Capture the cell that displays the provided text and extract its (X, Y) central coordinate. 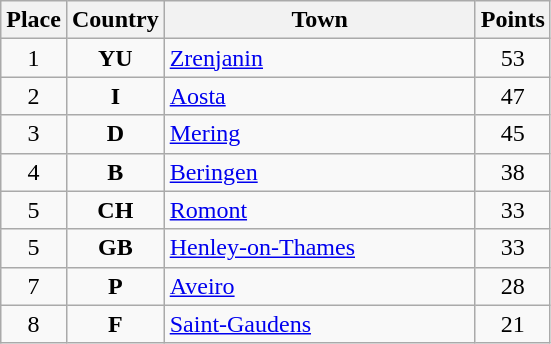
Aosta (320, 96)
P (115, 286)
Henley-on-Thames (320, 248)
YU (115, 58)
Zrenjanin (320, 58)
Points (512, 20)
45 (512, 134)
21 (512, 324)
1 (34, 58)
47 (512, 96)
Mering (320, 134)
7 (34, 286)
38 (512, 172)
CH (115, 210)
Place (34, 20)
2 (34, 96)
Saint-Gaudens (320, 324)
Country (115, 20)
3 (34, 134)
D (115, 134)
Town (320, 20)
8 (34, 324)
F (115, 324)
B (115, 172)
I (115, 96)
GB (115, 248)
28 (512, 286)
Beringen (320, 172)
Romont (320, 210)
53 (512, 58)
4 (34, 172)
Aveiro (320, 286)
